Return the [X, Y] coordinate for the center point of the cell that contains the specified text.  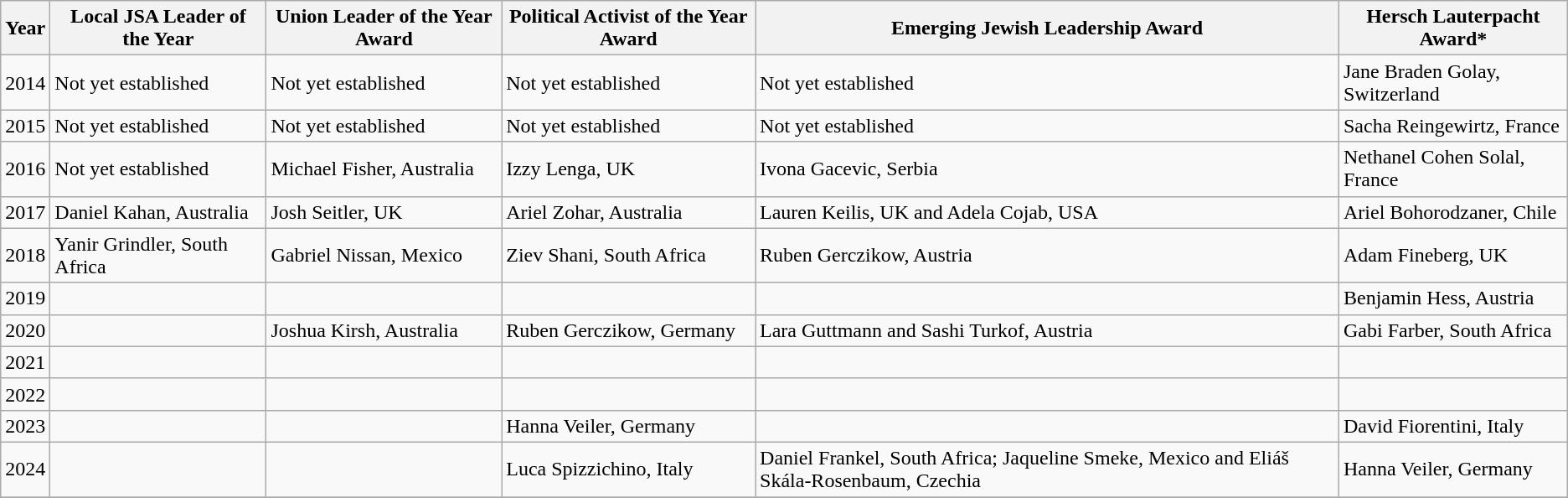
Ariel Zohar, Australia [628, 212]
2018 [25, 255]
Yanir Grindler, South Africa [158, 255]
Hersch Lauterpacht Award* [1452, 29]
Year [25, 29]
Josh Seitler, UK [384, 212]
2022 [25, 394]
Ziev Shani, South Africa [628, 255]
Izzy Lenga, UK [628, 169]
Ivona Gacevic, Serbia [1047, 169]
Ruben Gerczikow, Germany [628, 330]
2024 [25, 469]
Local JSA Leader of the Year [158, 29]
2020 [25, 330]
2014 [25, 82]
2015 [25, 126]
Political Activist of the Year Award [628, 29]
Ruben Gerczikow, Austria [1047, 255]
Michael Fisher, Australia [384, 169]
2016 [25, 169]
Daniel Frankel, South Africa; Jaqueline Smeke, Mexico and Eliáš Skála-Rosenbaum, Czechia [1047, 469]
Lara Guttmann and Sashi Turkof, Austria [1047, 330]
Joshua Kirsh, Australia [384, 330]
2023 [25, 426]
Emerging Jewish Leadership Award [1047, 29]
Adam Fineberg, UK [1452, 255]
Jane Braden Golay, Switzerland [1452, 82]
Lauren Keilis, UK and Adela Cojab, USA [1047, 212]
Gabriel Nissan, Mexico [384, 255]
2021 [25, 362]
2019 [25, 298]
Sacha Reingewirtz, France [1452, 126]
Union Leader of the Year Award [384, 29]
2017 [25, 212]
Benjamin Hess, Austria [1452, 298]
Gabi Farber, South Africa [1452, 330]
Daniel Kahan, Australia [158, 212]
Ariel Bohorodzaner, Chile [1452, 212]
Luca Spizzichino, Italy [628, 469]
David Fiorentini, Italy [1452, 426]
Nethanel Cohen Solal, France [1452, 169]
